Detect which cell encompasses the target text, then output its [X, Y] center coordinate. 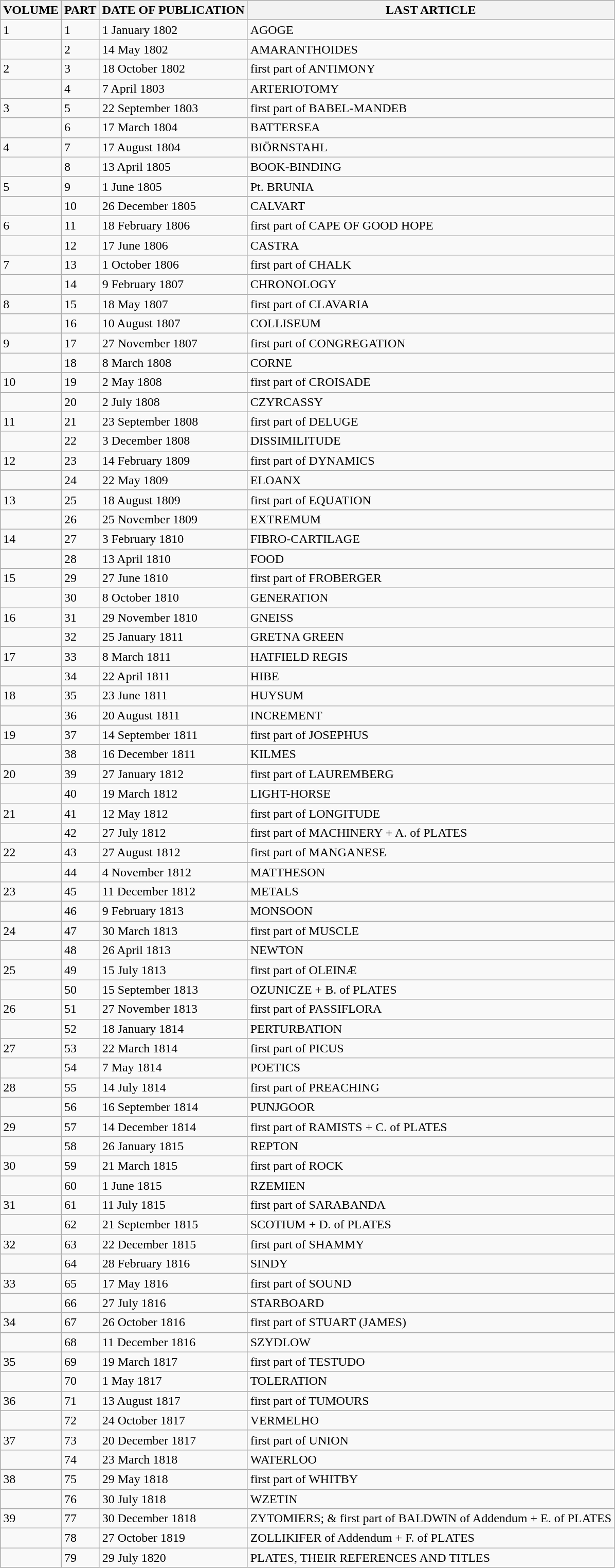
44 [80, 872]
27 June 1810 [173, 578]
first part of CAPE OF GOOD HOPE [431, 225]
first part of MUSCLE [431, 931]
10 August 1807 [173, 324]
45 [80, 892]
first part of EQUATION [431, 500]
18 January 1814 [173, 1029]
PERTURBATION [431, 1029]
4 November 1812 [173, 872]
MATTHESON [431, 872]
14 July 1814 [173, 1087]
14 December 1814 [173, 1126]
1 October 1806 [173, 265]
9 February 1813 [173, 911]
48 [80, 950]
25 November 1809 [173, 519]
PLATES, THEIR REFERENCES AND TITLES [431, 1558]
WZETIN [431, 1499]
41 [80, 813]
22 December 1815 [173, 1244]
51 [80, 1009]
TOLERATION [431, 1381]
COLLISEUM [431, 324]
16 September 1814 [173, 1107]
GENERATION [431, 598]
DATE OF PUBLICATION [173, 10]
first part of SHAMMY [431, 1244]
first part of SARABANDA [431, 1205]
first part of CONGREGATION [431, 343]
3 February 1810 [173, 539]
23 September 1808 [173, 421]
14 September 1811 [173, 735]
29 May 1818 [173, 1479]
27 November 1807 [173, 343]
22 April 1811 [173, 676]
14 May 1802 [173, 49]
1 June 1805 [173, 186]
SCOTIUM + D. of PLATES [431, 1225]
13 April 1810 [173, 558]
54 [80, 1068]
50 [80, 990]
first part of JOSEPHUS [431, 735]
18 October 1802 [173, 69]
GNEISS [431, 618]
HUYSUM [431, 696]
65 [80, 1283]
43 [80, 852]
EXTREMUM [431, 519]
27 July 1816 [173, 1303]
11 December 1812 [173, 892]
LAST ARTICLE [431, 10]
STARBOARD [431, 1303]
7 April 1803 [173, 89]
first part of LAUREMBERG [431, 774]
AGOGE [431, 30]
70 [80, 1381]
METALS [431, 892]
CALVART [431, 206]
first part of FROBERGER [431, 578]
first part of MACHINERY + A. of PLATES [431, 833]
NEWTON [431, 950]
55 [80, 1087]
22 September 1803 [173, 108]
3 December 1808 [173, 441]
19 March 1817 [173, 1362]
75 [80, 1479]
CASTRA [431, 245]
MONSOON [431, 911]
29 November 1810 [173, 618]
58 [80, 1146]
77 [80, 1519]
first part of CHALK [431, 265]
63 [80, 1244]
FIBRO-CARTILAGE [431, 539]
17 August 1804 [173, 147]
15 July 1813 [173, 970]
KILMES [431, 754]
66 [80, 1303]
19 March 1812 [173, 794]
first part of OLEINÆ [431, 970]
18 February 1806 [173, 225]
1 May 1817 [173, 1381]
OZUNICZE + B. of PLATES [431, 990]
INCREMENT [431, 715]
67 [80, 1323]
RZEMIEN [431, 1185]
DISSIMILITUDE [431, 441]
BATTERSEA [431, 128]
first part of PICUS [431, 1048]
17 May 1816 [173, 1283]
24 October 1817 [173, 1420]
8 March 1808 [173, 363]
first part of CROISADE [431, 382]
first part of WHITBY [431, 1479]
7 May 1814 [173, 1068]
27 November 1813 [173, 1009]
49 [80, 970]
8 March 1811 [173, 657]
1 January 1802 [173, 30]
HATFIELD REGIS [431, 657]
ELOANX [431, 480]
14 February 1809 [173, 461]
57 [80, 1126]
13 August 1817 [173, 1401]
74 [80, 1459]
22 May 1809 [173, 480]
12 May 1812 [173, 813]
30 December 1818 [173, 1519]
17 March 1804 [173, 128]
first part of ANTIMONY [431, 69]
first part of DYNAMICS [431, 461]
first part of LONGITUDE [431, 813]
42 [80, 833]
26 January 1815 [173, 1146]
16 December 1811 [173, 754]
GRETNA GREEN [431, 637]
47 [80, 931]
61 [80, 1205]
CORNE [431, 363]
30 March 1813 [173, 931]
56 [80, 1107]
20 August 1811 [173, 715]
FOOD [431, 558]
CHRONOLOGY [431, 285]
ZYTOMIERS; & first part of BALDWIN of Addendum + E. of PLATES [431, 1519]
first part of MANGANESE [431, 852]
CZYRCASSY [431, 402]
76 [80, 1499]
LIGHT-HORSE [431, 794]
52 [80, 1029]
1 June 1815 [173, 1185]
first part of ROCK [431, 1166]
21 September 1815 [173, 1225]
first part of PASSIFLORA [431, 1009]
first part of RAMISTS + C. of PLATES [431, 1126]
79 [80, 1558]
POETICS [431, 1068]
PART [80, 10]
26 April 1813 [173, 950]
first part of TUMOURS [431, 1401]
PUNJGOOR [431, 1107]
40 [80, 794]
first part of PREACHING [431, 1087]
68 [80, 1342]
VOLUME [31, 10]
8 October 1810 [173, 598]
22 March 1814 [173, 1048]
69 [80, 1362]
23 June 1811 [173, 696]
72 [80, 1420]
21 March 1815 [173, 1166]
15 September 1813 [173, 990]
9 February 1807 [173, 285]
20 December 1817 [173, 1440]
Pt. BRUNIA [431, 186]
73 [80, 1440]
53 [80, 1048]
SINDY [431, 1264]
26 October 1816 [173, 1323]
62 [80, 1225]
18 May 1807 [173, 304]
25 January 1811 [173, 637]
64 [80, 1264]
18 August 1809 [173, 500]
60 [80, 1185]
27 August 1812 [173, 852]
71 [80, 1401]
2 May 1808 [173, 382]
23 March 1818 [173, 1459]
27 October 1819 [173, 1538]
59 [80, 1166]
2 July 1808 [173, 402]
30 July 1818 [173, 1499]
27 January 1812 [173, 774]
78 [80, 1538]
26 December 1805 [173, 206]
first part of CLAVARIA [431, 304]
27 July 1812 [173, 833]
11 July 1815 [173, 1205]
11 December 1816 [173, 1342]
WATERLOO [431, 1459]
28 February 1816 [173, 1264]
REPTON [431, 1146]
29 July 1820 [173, 1558]
first part of UNION [431, 1440]
17 June 1806 [173, 245]
first part of BABEL-MANDEB [431, 108]
ARTERIOTOMY [431, 89]
46 [80, 911]
first part of SOUND [431, 1283]
HIBE [431, 676]
SZYDLOW [431, 1342]
VERMELHO [431, 1420]
AMARANTHOIDES [431, 49]
first part of TESTUDO [431, 1362]
first part of STUART (JAMES) [431, 1323]
13 April 1805 [173, 167]
BOOK-BINDING [431, 167]
BIÖRNSTAHL [431, 147]
first part of DELUGE [431, 421]
ZOLLIKIFER of Addendum + F. of PLATES [431, 1538]
